Output the [X, Y] coordinate of the center of the cell containing the given text.  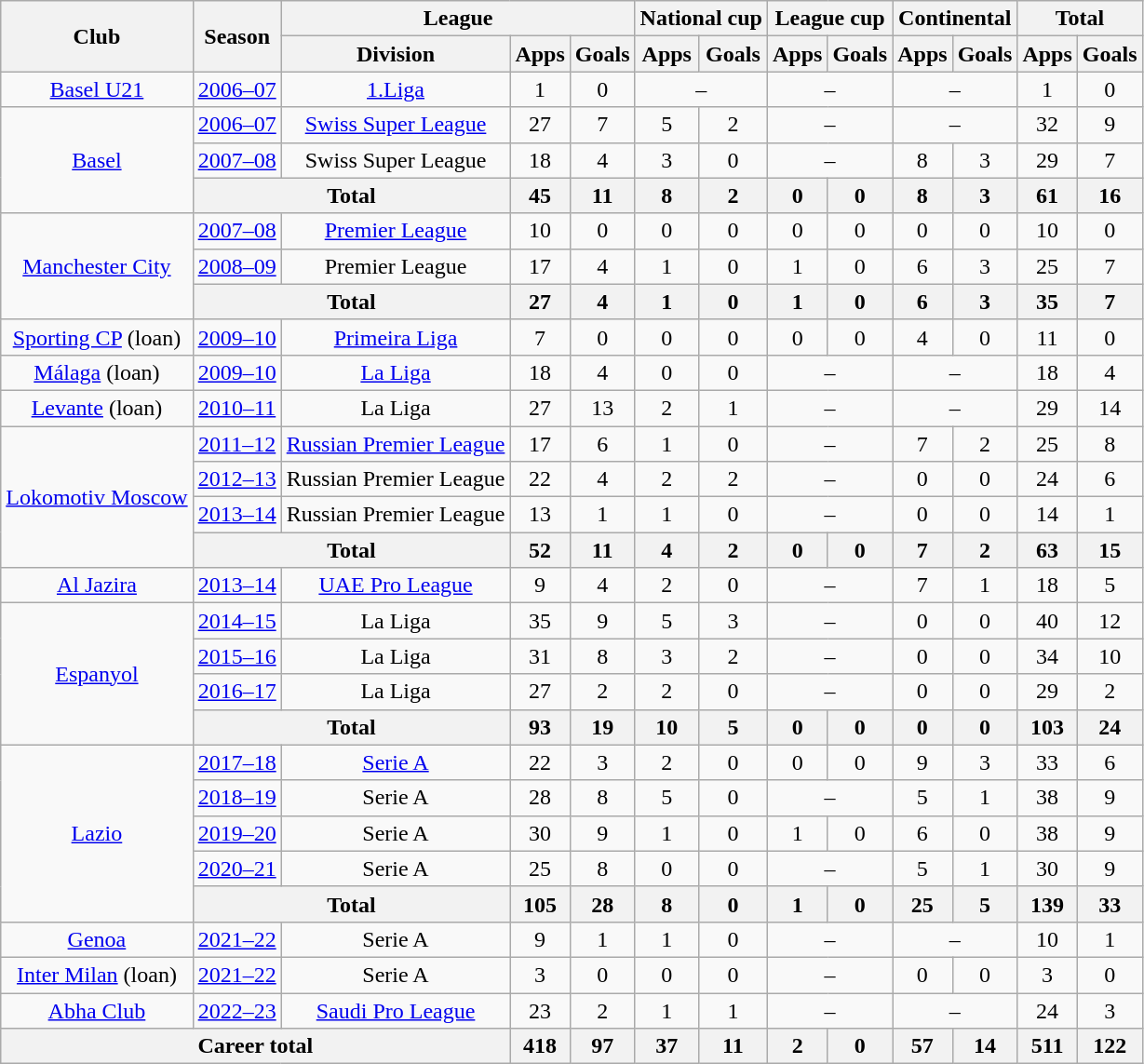
Club [97, 36]
2008–09 [236, 266]
Division [396, 54]
93 [540, 727]
Season [236, 36]
63 [1047, 550]
37 [666, 1046]
Levante (loan) [97, 408]
Saudi Pro League [396, 1010]
1.Liga [396, 89]
Espanyol [97, 674]
2017–18 [236, 762]
Manchester City [97, 266]
2016–17 [236, 692]
2012–13 [236, 479]
Primeira Liga [396, 337]
2020–21 [236, 869]
Basel [97, 160]
2022–23 [236, 1010]
15 [1110, 550]
Career total [255, 1046]
Al Jazira [97, 586]
32 [1047, 125]
40 [1047, 621]
61 [1047, 195]
Málaga (loan) [97, 372]
UAE Pro League [396, 586]
97 [602, 1046]
139 [1047, 904]
12 [1110, 621]
2011–12 [236, 444]
31 [540, 656]
2018–19 [236, 798]
2019–20 [236, 833]
Abha Club [97, 1010]
511 [1047, 1046]
45 [540, 195]
2010–11 [236, 408]
103 [1047, 727]
2014–15 [236, 621]
Lokomotiv Moscow [97, 497]
National cup [701, 19]
Lazio [97, 833]
34 [1047, 656]
Genoa [97, 939]
52 [540, 550]
League cup [829, 19]
19 [602, 727]
Inter Milan (loan) [97, 975]
League [458, 19]
23 [540, 1010]
Basel U21 [97, 89]
57 [922, 1046]
122 [1110, 1046]
16 [1110, 195]
418 [540, 1046]
Continental [955, 19]
2015–16 [236, 656]
Sporting CP (loan) [97, 337]
105 [540, 904]
